For the text-containing cell, return its midpoint in [X, Y] coordinate format. 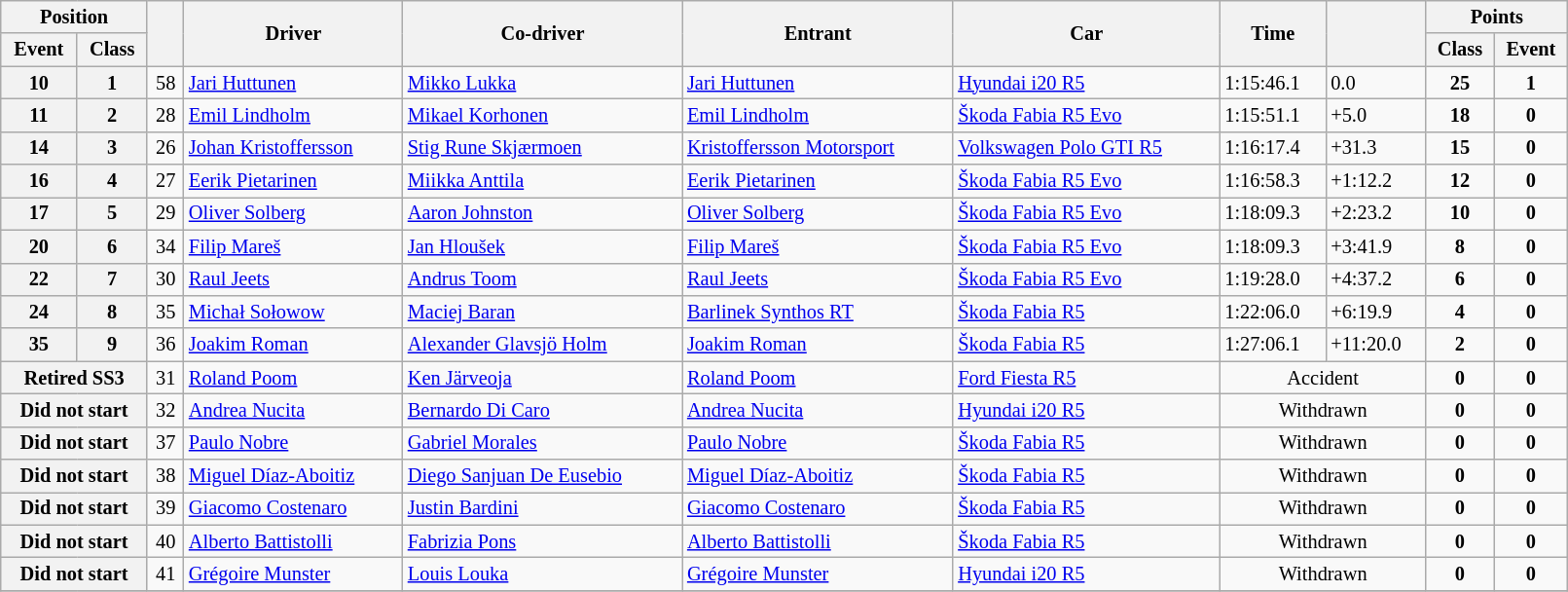
Position [74, 17]
Car [1086, 33]
+6:19.9 [1376, 312]
+2:23.2 [1376, 213]
Bernardo Di Caro [543, 410]
41 [165, 573]
+5.0 [1376, 115]
1:16:58.3 [1273, 181]
Accident [1323, 378]
Aaron Johnston [543, 213]
1:19:28.0 [1273, 279]
26 [165, 148]
28 [165, 115]
7 [112, 279]
0.0 [1376, 83]
Driver [294, 33]
+1:12.2 [1376, 181]
Points [1497, 17]
Stig Rune Skjærmoen [543, 148]
Gabriel Morales [543, 443]
20 [39, 246]
Ford Fiesta R5 [1086, 378]
36 [165, 345]
Andrus Toom [543, 279]
Entrant [818, 33]
Barlinek Synthos RT [818, 312]
Ken Järveoja [543, 378]
Diego Sanjuan De Eusebio [543, 476]
Mikael Korhonen [543, 115]
+3:41.9 [1376, 246]
+11:20.0 [1376, 345]
Johan Kristoffersson [294, 148]
27 [165, 181]
18 [1460, 115]
22 [39, 279]
14 [39, 148]
5 [112, 213]
Louis Louka [543, 573]
+31.3 [1376, 148]
16 [39, 181]
30 [165, 279]
39 [165, 508]
Miikka Anttila [543, 181]
9 [112, 345]
Jan Hloušek [543, 246]
40 [165, 541]
24 [39, 312]
Volkswagen Polo GTI R5 [1086, 148]
Alexander Glavsjö Holm [543, 345]
1:27:06.1 [1273, 345]
17 [39, 213]
34 [165, 246]
32 [165, 410]
+4:37.2 [1376, 279]
1:15:46.1 [1273, 83]
Maciej Baran [543, 312]
29 [165, 213]
15 [1460, 148]
1:16:17.4 [1273, 148]
Mikko Lukka [543, 83]
25 [1460, 83]
58 [165, 83]
Co-driver [543, 33]
1:22:06.0 [1273, 312]
Fabrizia Pons [543, 541]
37 [165, 443]
12 [1460, 181]
Retired SS3 [74, 378]
3 [112, 148]
31 [165, 378]
Michał Sołowow [294, 312]
Justin Bardini [543, 508]
Time [1273, 33]
Kristoffersson Motorsport [818, 148]
11 [39, 115]
1:15:51.1 [1273, 115]
38 [165, 476]
